Pinpoint the cell where the given text exists, returning its [x, y] midpoint coordinate. 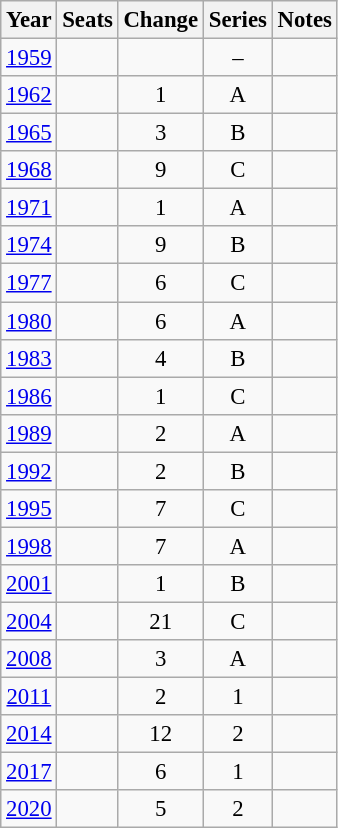
2017 [29, 772]
2001 [29, 584]
1995 [29, 509]
1998 [29, 546]
1959 [29, 58]
12 [160, 734]
1977 [29, 283]
1986 [29, 396]
1974 [29, 245]
21 [160, 621]
2004 [29, 621]
1971 [29, 208]
Notes [304, 20]
Series [238, 20]
1980 [29, 321]
2011 [29, 697]
1965 [29, 133]
Year [29, 20]
Change [160, 20]
2014 [29, 734]
1983 [29, 358]
2008 [29, 659]
1989 [29, 433]
1992 [29, 471]
4 [160, 358]
5 [160, 809]
– [238, 58]
1962 [29, 95]
Seats [88, 20]
2020 [29, 809]
1968 [29, 170]
